Identify which cell holds the provided text, then report its [x, y] central coordinate. 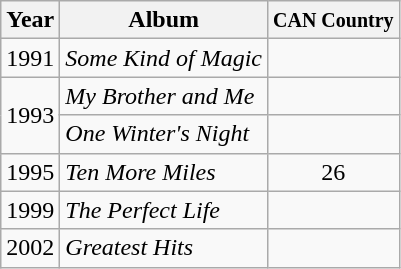
Greatest Hits [164, 248]
The Perfect Life [164, 210]
My Brother and Me [164, 96]
1995 [30, 172]
26 [334, 172]
2002 [30, 248]
Year [30, 20]
1999 [30, 210]
CAN Country [334, 20]
1991 [30, 58]
Some Kind of Magic [164, 58]
1993 [30, 115]
One Winter's Night [164, 134]
Album [164, 20]
Ten More Miles [164, 172]
